From the cell containing the given text, extract its center point as [X, Y] coordinate. 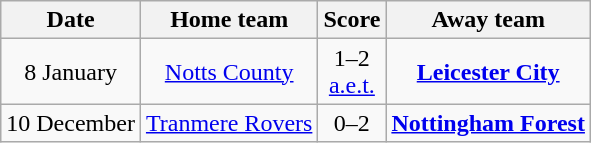
Nottingham Forest [488, 123]
Score [352, 20]
Leicester City [488, 72]
Home team [228, 20]
10 December [71, 123]
Away team [488, 20]
8 January [71, 72]
Notts County [228, 72]
Date [71, 20]
1–2 a.e.t. [352, 72]
0–2 [352, 123]
Tranmere Rovers [228, 123]
